Pinpoint the cell where the given text exists, returning its (x, y) midpoint coordinate. 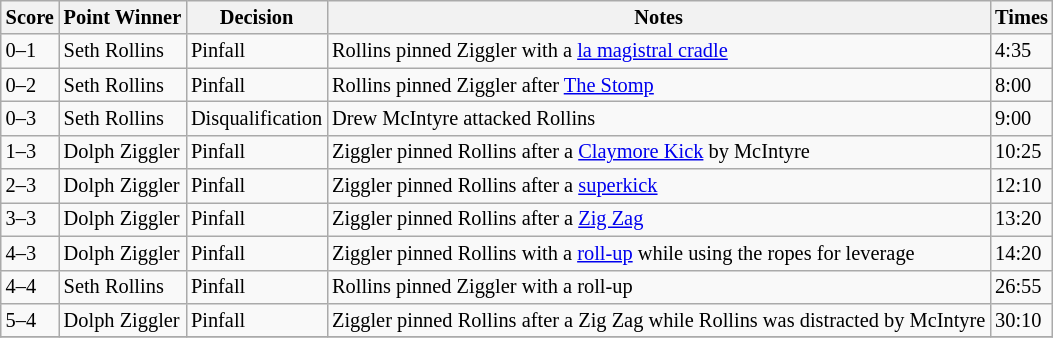
5–4 (30, 320)
12:10 (1022, 186)
Decision (256, 17)
4:35 (1022, 51)
Rollins pinned Ziggler with a roll-up (658, 287)
10:25 (1022, 152)
26:55 (1022, 287)
4–3 (30, 253)
4–4 (30, 287)
Ziggler pinned Rollins after a Zig Zag (658, 219)
30:10 (1022, 320)
Disqualification (256, 118)
Drew McIntyre attacked Rollins (658, 118)
13:20 (1022, 219)
Ziggler pinned Rollins after a superkick (658, 186)
0–1 (30, 51)
Notes (658, 17)
1–3 (30, 152)
14:20 (1022, 253)
Score (30, 17)
3–3 (30, 219)
0–3 (30, 118)
Ziggler pinned Rollins with a roll-up while using the ropes for leverage (658, 253)
Ziggler pinned Rollins after a Claymore Kick by McIntyre (658, 152)
Rollins pinned Ziggler after The Stomp (658, 85)
8:00 (1022, 85)
9:00 (1022, 118)
Rollins pinned Ziggler with a la magistral cradle (658, 51)
0–2 (30, 85)
2–3 (30, 186)
Times (1022, 17)
Ziggler pinned Rollins after a Zig Zag while Rollins was distracted by McIntyre (658, 320)
Point Winner (122, 17)
